Identify which cell holds the provided text, then report its [X, Y] central coordinate. 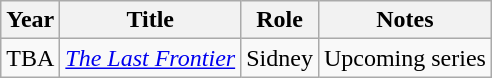
TBA [30, 58]
Role [280, 20]
The Last Frontier [150, 58]
Upcoming series [404, 58]
Notes [404, 20]
Year [30, 20]
Title [150, 20]
Sidney [280, 58]
